Return the [X, Y] coordinate for the center point of the cell that contains the specified text.  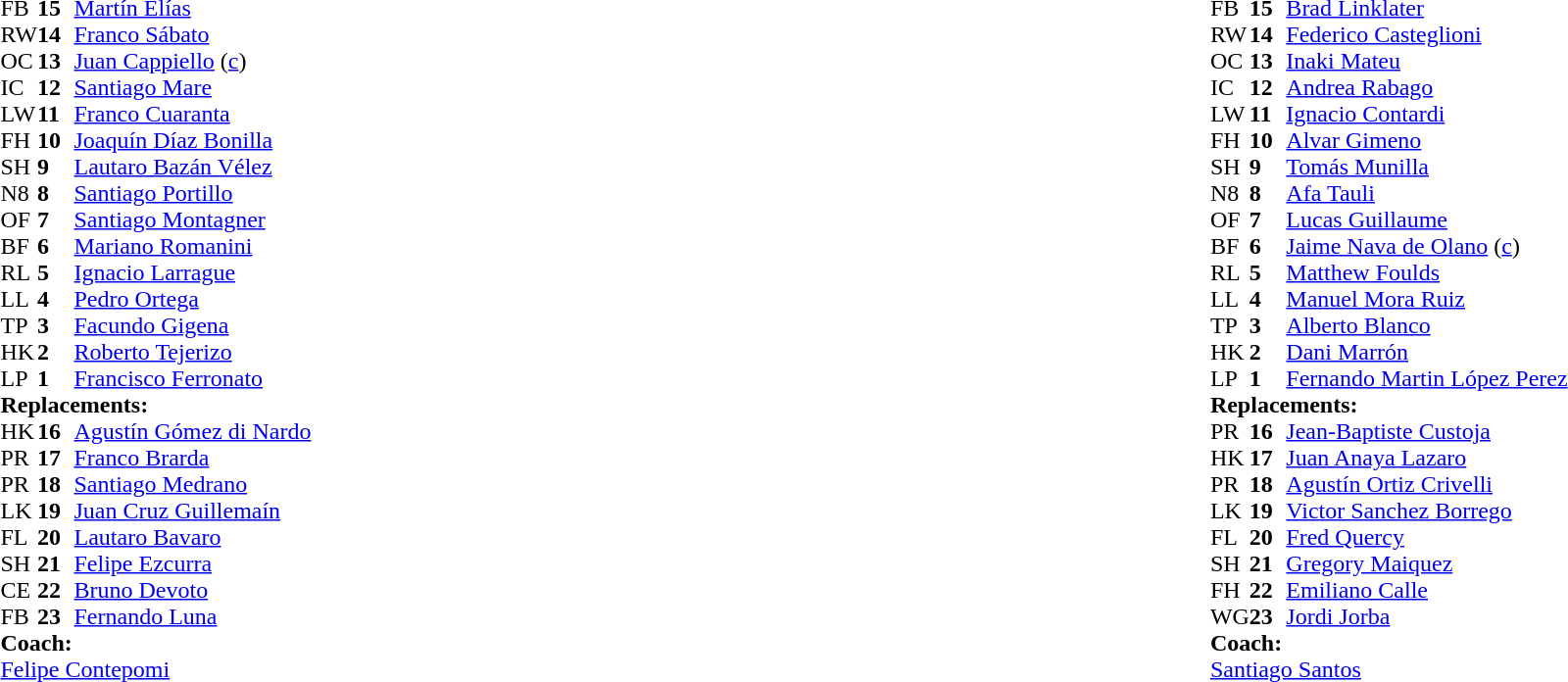
Gregory Maiquez [1427, 564]
CE [19, 590]
WG [1230, 617]
Franco Cuaranta [193, 114]
Inaki Mateu [1427, 61]
Fernando Luna [193, 617]
Santiago Medrano [193, 484]
Lautaro Bavaro [193, 537]
Jean-Baptiste Custoja [1427, 431]
Santiago Montagner [193, 219]
Juan Cappiello (c) [193, 61]
Federico Casteglioni [1427, 35]
Juan Anaya Lazaro [1427, 459]
Victor Sanchez Borrego [1427, 511]
Franco Sábato [193, 35]
Afa Tauli [1427, 194]
Santiago Portillo [193, 194]
Roberto Tejerizo [193, 353]
Felipe Ezcurra [193, 564]
Fred Quercy [1427, 537]
Facundo Gigena [193, 325]
Alberto Blanco [1427, 325]
Jaime Nava de Olano (c) [1427, 247]
Fernando Martin López Perez [1427, 378]
Juan Cruz Guillemaín [193, 511]
Pedro Ortega [193, 300]
Agustín Ortiz Crivelli [1427, 484]
Manuel Mora Ruiz [1427, 300]
Francisco Ferronato [193, 378]
Mariano Romanini [193, 247]
Lucas Guillaume [1427, 219]
Andrea Rabago [1427, 88]
Alvar Gimeno [1427, 141]
Franco Brarda [193, 459]
Jordi Jorba [1427, 617]
Dani Marrón [1427, 353]
Bruno Devoto [193, 590]
Lautaro Bazán Vélez [193, 167]
FB [19, 617]
Ignacio Contardi [1427, 114]
Santiago Mare [193, 88]
Joaquín Díaz Bonilla [193, 141]
Tomás Munilla [1427, 167]
Matthew Foulds [1427, 272]
Ignacio Larrague [193, 272]
Agustín Gómez di Nardo [193, 431]
Emiliano Calle [1427, 590]
